Pinpoint the cell where the given text exists, returning its (x, y) midpoint coordinate. 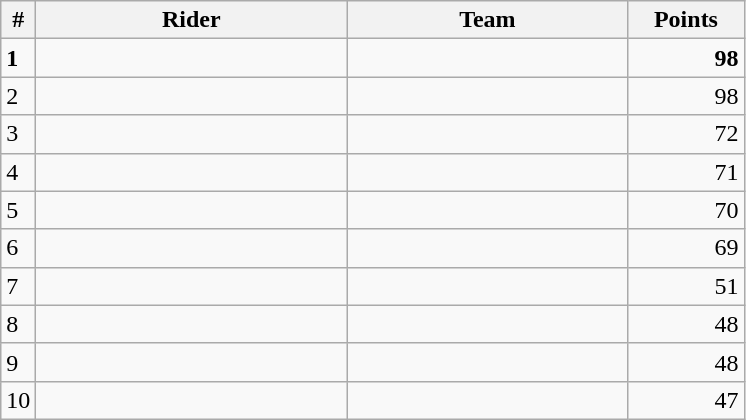
47 (686, 400)
7 (18, 286)
71 (686, 172)
Rider (192, 20)
72 (686, 134)
Points (686, 20)
51 (686, 286)
70 (686, 210)
3 (18, 134)
Team (488, 20)
5 (18, 210)
4 (18, 172)
6 (18, 248)
2 (18, 96)
8 (18, 324)
1 (18, 58)
10 (18, 400)
69 (686, 248)
9 (18, 362)
# (18, 20)
